Find where the given text appears and provide that cell's center as (x, y) coordinate. 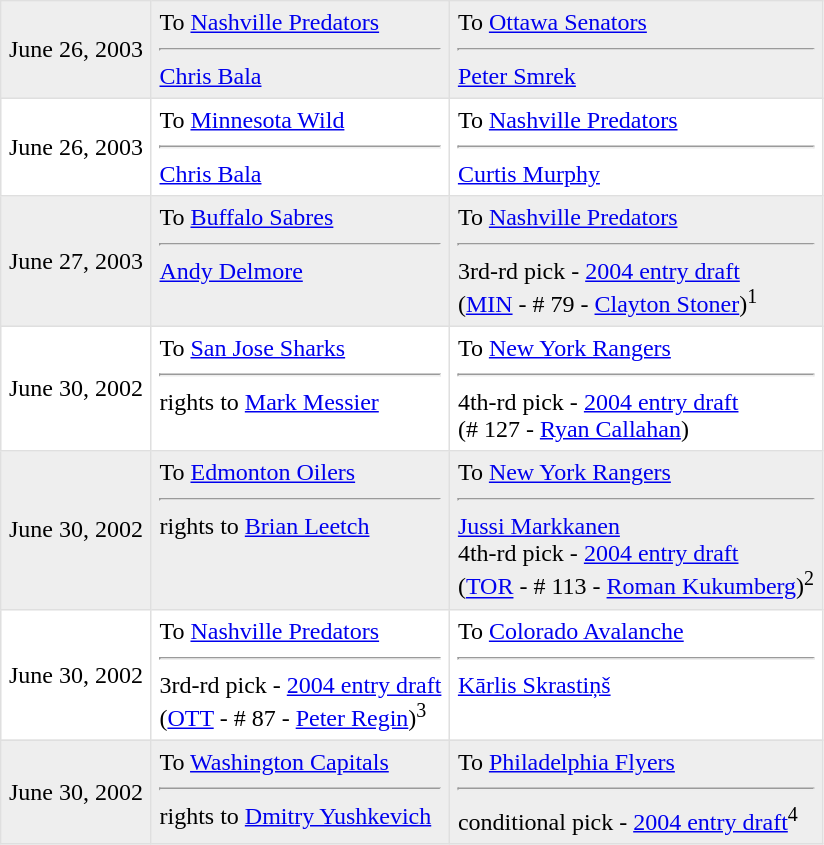
To Nashville Predators3rd-rd pick - 2004 entry draft(OTT - # 87 - Peter Regin)3 (300, 674)
To San Jose Sharksrights to Mark Messier (300, 389)
To Minnesota WildChris Bala (300, 147)
To Philadelphia Flyersconditional pick - 2004 entry draft4 (636, 792)
June 27, 2003 (76, 262)
To Colorado AvalancheKārlis Skrastiņš (636, 674)
To New York RangersJussi Markkanen4th-rd pick - 2004 entry draft(TOR - # 113 - Roman Kukumberg)2 (636, 530)
To Buffalo SabresAndy Delmore (300, 262)
To Nashville PredatorsCurtis Murphy (636, 147)
To Edmonton Oilersrights to Brian Leetch (300, 530)
To Nashville PredatorsChris Bala (300, 50)
To Nashville Predators3rd-rd pick - 2004 entry draft(MIN - # 79 - Clayton Stoner)1 (636, 262)
To New York Rangers4th-rd pick - 2004 entry draft(# 127 - Ryan Callahan) (636, 389)
To Ottawa SenatorsPeter Smrek (636, 50)
To Washington Capitalsrights to Dmitry Yushkevich (300, 792)
